Search for the cell housing the specified text and yield its (X, Y) center coordinate. 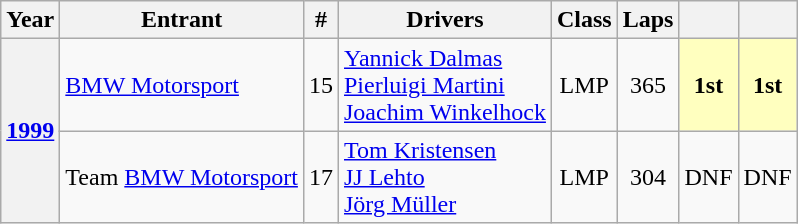
Class (584, 20)
365 (648, 85)
BMW Motorsport (182, 85)
1999 (30, 131)
15 (320, 85)
Entrant (182, 20)
Laps (648, 20)
Year (30, 20)
Tom Kristensen JJ Lehto Jörg Müller (444, 177)
Drivers (444, 20)
304 (648, 177)
17 (320, 177)
Team BMW Motorsport (182, 177)
Yannick Dalmas Pierluigi Martini Joachim Winkelhock (444, 85)
# (320, 20)
